Determine the (X, Y) coordinate at the center of the cell enclosing the given text.  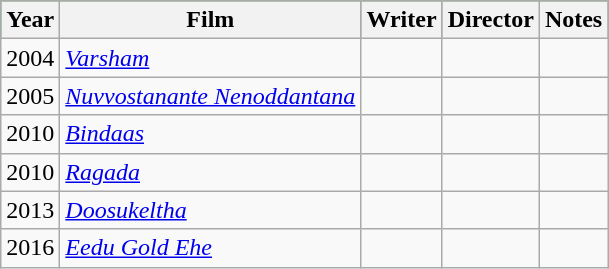
2005 (30, 96)
Ragada (210, 172)
Eedu Gold Ehe (210, 248)
Writer (402, 20)
Bindaas (210, 134)
Film (210, 20)
Notes (573, 20)
Nuvvostanante Nenoddantana (210, 96)
2013 (30, 210)
Year (30, 20)
Doosukeltha (210, 210)
2004 (30, 58)
Director (490, 20)
Varsham (210, 58)
2016 (30, 248)
